For the text-containing cell, return its midpoint in (x, y) coordinate format. 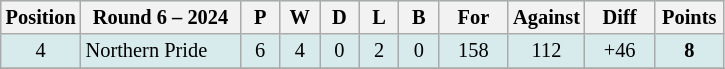
B (419, 17)
L (379, 17)
2 (379, 51)
Diff (620, 17)
For (474, 17)
158 (474, 51)
Northern Pride (161, 51)
P (260, 17)
+46 (620, 51)
D (340, 17)
8 (689, 51)
Position (41, 17)
112 (546, 51)
6 (260, 51)
Points (689, 17)
Against (546, 17)
Round 6 – 2024 (161, 17)
W (300, 17)
